Search for the cell housing the specified text and yield its [x, y] center coordinate. 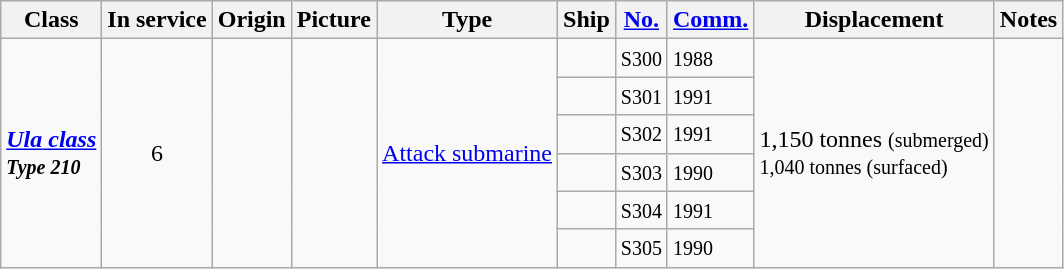
1988 [710, 58]
S302 [641, 134]
Ship [587, 20]
S304 [641, 210]
Origin [252, 20]
Notes [1028, 20]
Ula classType 210 [52, 153]
S300 [641, 58]
6 [157, 153]
Type [468, 20]
S301 [641, 96]
Displacement [874, 20]
S305 [641, 248]
Comm. [710, 20]
Attack submarine [468, 153]
1,150 tonnes (submerged)1,040 tonnes (surfaced) [874, 153]
In service [157, 20]
S303 [641, 172]
No. [641, 20]
Class [52, 20]
Picture [334, 20]
